Return [X, Y] of the center of cell containing provided text 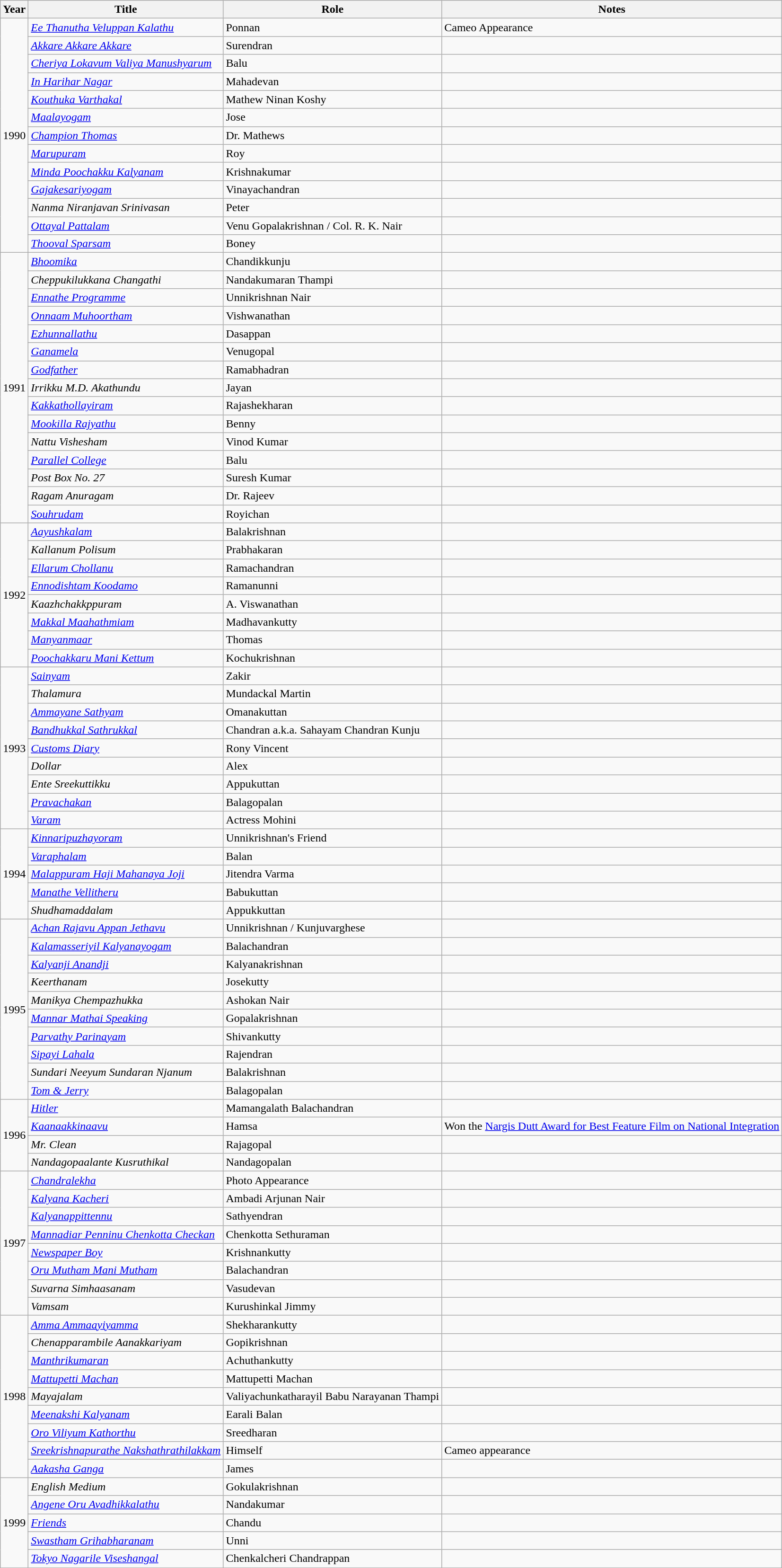
Sainyam [126, 676]
Won the Nargis Dutt Award for Best Feature Film on National Integration [612, 1126]
1994 [14, 874]
Kochukrishnan [333, 658]
Irrikku M.D. Akathundu [126, 388]
Manathe Vellitheru [126, 892]
Hitler [126, 1108]
Rony Vincent [333, 748]
Unni [333, 1541]
Parvathy Parinayam [126, 1036]
Unnikrishnan's Friend [333, 838]
Nattu Vishesham [126, 442]
Venu Gopalakrishnan / Col. R. K. Nair [333, 226]
Roy [333, 153]
Shivankutty [333, 1036]
1990 [14, 135]
Kakkathollayiram [126, 406]
Notes [612, 9]
Mr. Clean [126, 1144]
Champion Thomas [126, 135]
Ramanunni [333, 586]
Achuthankutty [333, 1360]
Kalyanappittennu [126, 1216]
1995 [14, 1009]
Suvarna Simhaasanam [126, 1288]
Manyanmaar [126, 640]
Tokyo Nagarile Viseshangal [126, 1559]
Rajashekharan [333, 406]
Cheriya Lokavum Valiya Manushyarum [126, 63]
Ammayane Sathyam [126, 712]
Himself [333, 1451]
Meenakshi Kalyanam [126, 1415]
Kaazhchakkppuram [126, 604]
Kurushinkal Jimmy [333, 1306]
Ennodishtam Koodamo [126, 586]
Nandakumaran Thampi [333, 280]
Thooval Sparsam [126, 244]
1992 [14, 595]
Ennathe Programme [126, 298]
Jayan [333, 388]
Alex [333, 766]
Krishnankutty [333, 1252]
Manthrikumaran [126, 1360]
Josekutty [333, 982]
Souhrudam [126, 514]
Kalyanji Anandji [126, 964]
Rajagopal [333, 1144]
Dr. Rajeev [333, 496]
Rajendran [333, 1054]
Appukkuttan [333, 910]
Poochakkaru Mani Kettum [126, 658]
In Harihar Nagar [126, 81]
Gopikrishnan [333, 1342]
Sipayi Lahala [126, 1054]
Kalyana Kacheri [126, 1198]
Mamangalath Balachandran [333, 1108]
Chenkalcheri Chandrappan [333, 1559]
Mayajalam [126, 1397]
Ganamela [126, 352]
Ellarum Chollanu [126, 568]
Dasappan [333, 334]
Venugopal [333, 352]
Gajakesariyogam [126, 189]
Ottayal Pattalam [126, 226]
Chenkotta Sethuraman [333, 1234]
Makkal Maahathmiam [126, 622]
Unnikrishnan Nair [333, 298]
James [333, 1469]
Ragam Anuragam [126, 496]
Cameo Appearance [612, 27]
Gopalakrishnan [333, 1018]
Role [333, 9]
Aayushkalam [126, 532]
Zakir [333, 676]
Vamsam [126, 1306]
Akkare Akkare Akkare [126, 45]
Hamsa [333, 1126]
Photo Appearance [333, 1180]
Kinnaripuzhayoram [126, 838]
Vishwanathan [333, 316]
Vasudevan [333, 1288]
Earali Balan [333, 1415]
Mannar Mathai Speaking [126, 1018]
1996 [14, 1135]
Peter [333, 207]
Mathew Ninan Koshy [333, 99]
Thalamura [126, 694]
Angene Oru Avadhikkalathu [126, 1505]
Jose [333, 117]
Kalyanakrishnan [333, 964]
Appukuttan [333, 784]
Dollar [126, 766]
Oru Mutham Mani Mutham [126, 1270]
Varam [126, 820]
Newspaper Boy [126, 1252]
Mundackal Martin [333, 694]
Tom & Jerry [126, 1090]
1998 [14, 1396]
Kouthuka Varthakal [126, 99]
Mannadiar Penninu Chenkotta Checkan [126, 1234]
Kaanaakkinaavu [126, 1126]
Benny [333, 424]
Prabhakaran [333, 550]
Omanakuttan [333, 712]
Chandralekha [126, 1180]
Ezhunnallathu [126, 334]
Gokulakrishnan [333, 1487]
Ramachandran [333, 568]
1997 [14, 1243]
Chandran a.k.a. Sahayam Chandran Kunju [333, 730]
Chenapparambile Aanakkariyam [126, 1342]
Shudhamaddalam [126, 910]
Marupuram [126, 153]
Kallanum Polisum [126, 550]
Year [14, 9]
Nandakumar [333, 1505]
Manikya Chempazhukka [126, 1000]
Ee Thanutha Veluppan Kalathu [126, 27]
Shekharankutty [333, 1324]
Ramabhadran [333, 370]
Maalayogam [126, 117]
Mahadevan [333, 81]
Post Box No. 27 [126, 478]
Babukuttan [333, 892]
Sundari Neeyum Sundaran Njanum [126, 1072]
Vinod Kumar [333, 442]
Dr. Mathews [333, 135]
Nandagopaalante Kusruthikal [126, 1162]
Valiyachunkatharayil Babu Narayanan Thampi [333, 1397]
Onnaam Muhoortham [126, 316]
Pravachakan [126, 802]
Sathyendran [333, 1216]
Mookilla Rajyathu [126, 424]
Parallel College [126, 460]
Ashokan Nair [333, 1000]
Surendran [333, 45]
Ambadi Arjunan Nair [333, 1198]
Friends [126, 1523]
Unnikrishnan / Kunjuvarghese [333, 928]
Achan Rajavu Appan Jethavu [126, 928]
Nandagopalan [333, 1162]
Krishnakumar [333, 171]
Cameo appearance [612, 1451]
Aakasha Ganga [126, 1469]
Actress Mohini [333, 820]
Amma Ammaayiyamma [126, 1324]
Kalamasseriyil Kalyanayogam [126, 946]
Title [126, 9]
Minda Poochakku Kalyanam [126, 171]
Keerthanam [126, 982]
Sreedharan [333, 1433]
1999 [14, 1523]
Oro Viliyum Kathorthu [126, 1433]
Sreekrishnapurathe Nakshathrathilakkam [126, 1451]
Bhoomika [126, 262]
Ponnan [333, 27]
Royichan [333, 514]
English Medium [126, 1487]
Madhavankutty [333, 622]
Swastham Grihabharanam [126, 1541]
Chandikkunju [333, 262]
Chandu [333, 1523]
Nanma Niranjavan Srinivasan [126, 207]
Vinayachandran [333, 189]
Bandhukkal Sathrukkal [126, 730]
Jitendra Varma [333, 874]
Suresh Kumar [333, 478]
Malappuram Haji Mahanaya Joji [126, 874]
Varaphalam [126, 856]
Thomas [333, 640]
A. Viswanathan [333, 604]
Godfather [126, 370]
Ente Sreekuttikku [126, 784]
Customs Diary [126, 748]
1991 [14, 388]
1993 [14, 748]
Cheppukilukkana Changathi [126, 280]
Boney [333, 244]
Balan [333, 856]
